Detect which cell encompasses the target text, then output its (x, y) center coordinate. 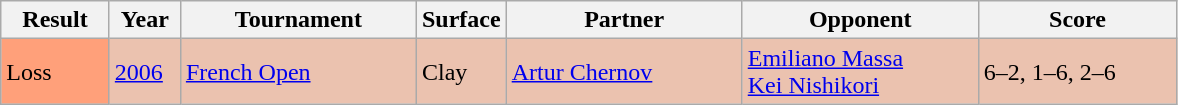
Result (56, 20)
Opponent (860, 20)
Loss (56, 72)
Partner (624, 20)
2006 (144, 72)
Artur Chernov (624, 72)
Tournament (298, 20)
Score (1078, 20)
Surface (461, 20)
Year (144, 20)
Emiliano Massa Kei Nishikori (860, 72)
6–2, 1–6, 2–6 (1078, 72)
French Open (298, 72)
Clay (461, 72)
